Locate the cell with the specified text and output its (x, y) center coordinate. 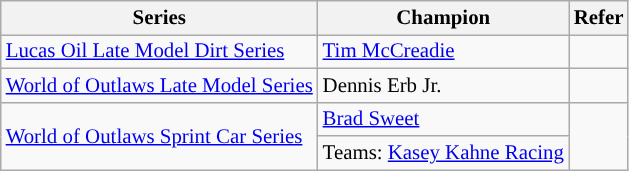
World of Outlaws Sprint Car Series (160, 136)
Series (160, 18)
World of Outlaws Late Model Series (160, 85)
Brad Sweet (444, 119)
Lucas Oil Late Model Dirt Series (160, 51)
Dennis Erb Jr. (444, 85)
Refer (599, 18)
Teams: Kasey Kahne Racing (444, 153)
Tim McCreadie (444, 51)
Champion (444, 18)
